From the cell containing the given text, extract its center point as [X, Y] coordinate. 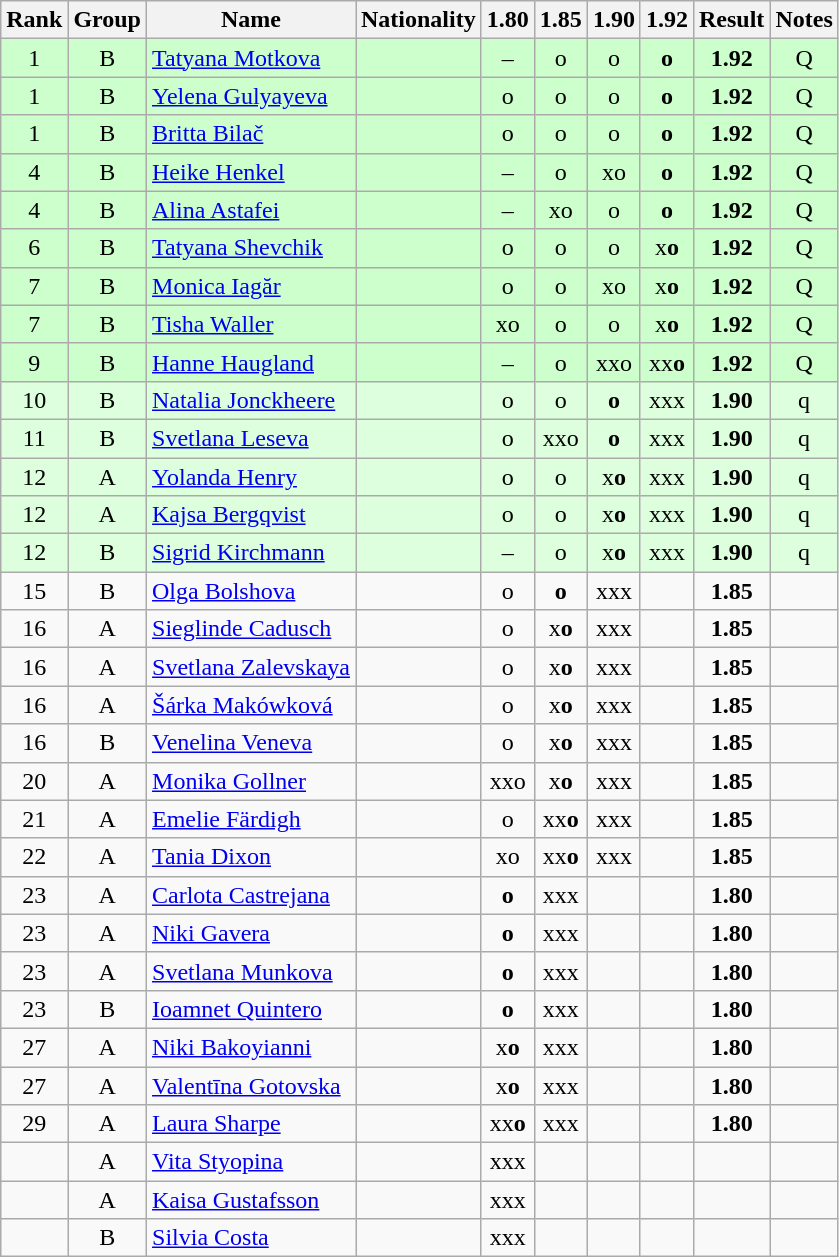
Tatyana Shevchik [252, 248]
Tatyana Motkova [252, 58]
Niki Gavera [252, 933]
Valentīna Gotovska [252, 1085]
Silvia Costa [252, 1238]
Rank [34, 20]
Heike Henkel [252, 172]
Tisha Waller [252, 324]
Sigrid Kirchmann [252, 553]
Sieglinde Cadusch [252, 629]
15 [34, 591]
Carlota Castrejana [252, 895]
Natalia Jonckheere [252, 400]
Olga Bolshova [252, 591]
Svetlana Munkova [252, 971]
Venelina Veneva [252, 743]
21 [34, 819]
Yelena Gulyayeva [252, 96]
Vita Styopina [252, 1162]
Kaisa Gustafsson [252, 1200]
Name [252, 20]
Laura Sharpe [252, 1124]
Britta Bilač [252, 134]
Alina Astafei [252, 210]
Tania Dixon [252, 857]
20 [34, 781]
Niki Bakoyianni [252, 1047]
6 [34, 248]
Kajsa Bergqvist [252, 515]
Result [731, 20]
Svetlana Zalevskaya [252, 667]
Yolanda Henry [252, 477]
11 [34, 438]
Notes [804, 20]
Nationality [419, 20]
Monica Iagăr [252, 286]
Ioamnet Quintero [252, 1009]
Šárka Makówková [252, 705]
10 [34, 400]
Monika Gollner [252, 781]
29 [34, 1124]
Group [108, 20]
22 [34, 857]
Hanne Haugland [252, 362]
Svetlana Leseva [252, 438]
Emelie Färdigh [252, 819]
9 [34, 362]
